Output the (x, y) coordinate of the center of the cell containing the given text.  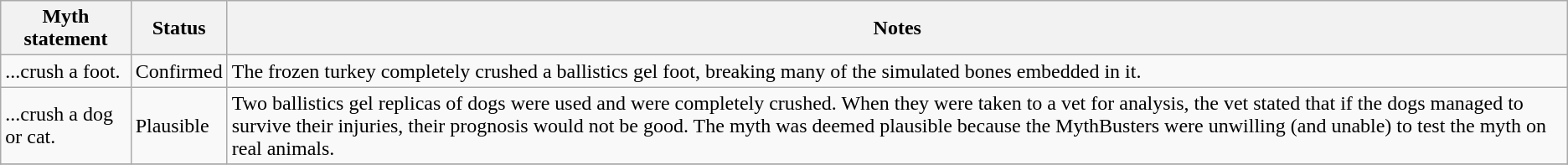
The frozen turkey completely crushed a ballistics gel foot, breaking many of the simulated bones embedded in it. (897, 71)
...crush a foot. (65, 71)
Myth statement (65, 28)
Confirmed (179, 71)
...crush a dog or cat. (65, 126)
Status (179, 28)
Plausible (179, 126)
Notes (897, 28)
